Identify which cell holds the provided text, then report its (x, y) central coordinate. 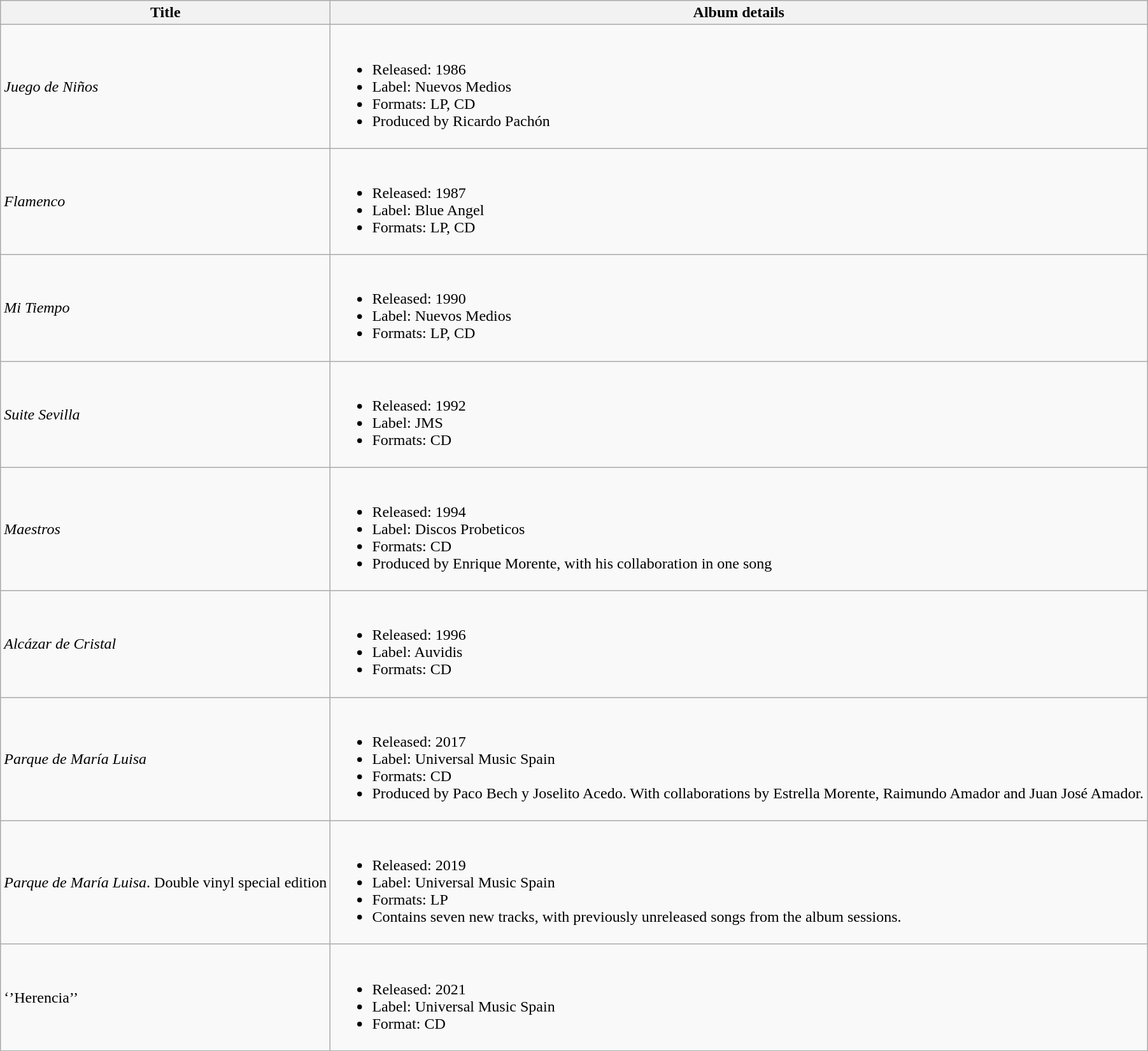
Parque de María Luisa (166, 759)
Released: 1990Label: Nuevos MediosFormats: LP, CD (739, 308)
‘’Herencia’’ (166, 997)
Released: 1986Label: Nuevos MediosFormats: LP, CDProduced by Ricardo Pachón (739, 87)
Flamenco (166, 201)
Title (166, 13)
Released: 1996Label: AuvidisFormats: CD (739, 644)
Juego de Niños (166, 87)
Released: 1992Label: JMSFormats: CD (739, 414)
Suite Sevilla (166, 414)
Parque de María Luisa. Double vinyl special edition (166, 882)
Album details (739, 13)
Alcázar de Cristal (166, 644)
Released: 2019Label: Universal Music SpainFormats: LPContains seven new tracks, with previously unreleased songs from the album sessions. (739, 882)
Released: 1994Label: Discos ProbeticosFormats: CDProduced by Enrique Morente, with his collaboration in one song (739, 529)
Maestros (166, 529)
Released: 2021Label: Universal Music SpainFormat: CD (739, 997)
Mi Tiempo (166, 308)
Released: 1987Label: Blue AngelFormats: LP, CD (739, 201)
